Pinpoint the cell where the given text exists, returning its [x, y] midpoint coordinate. 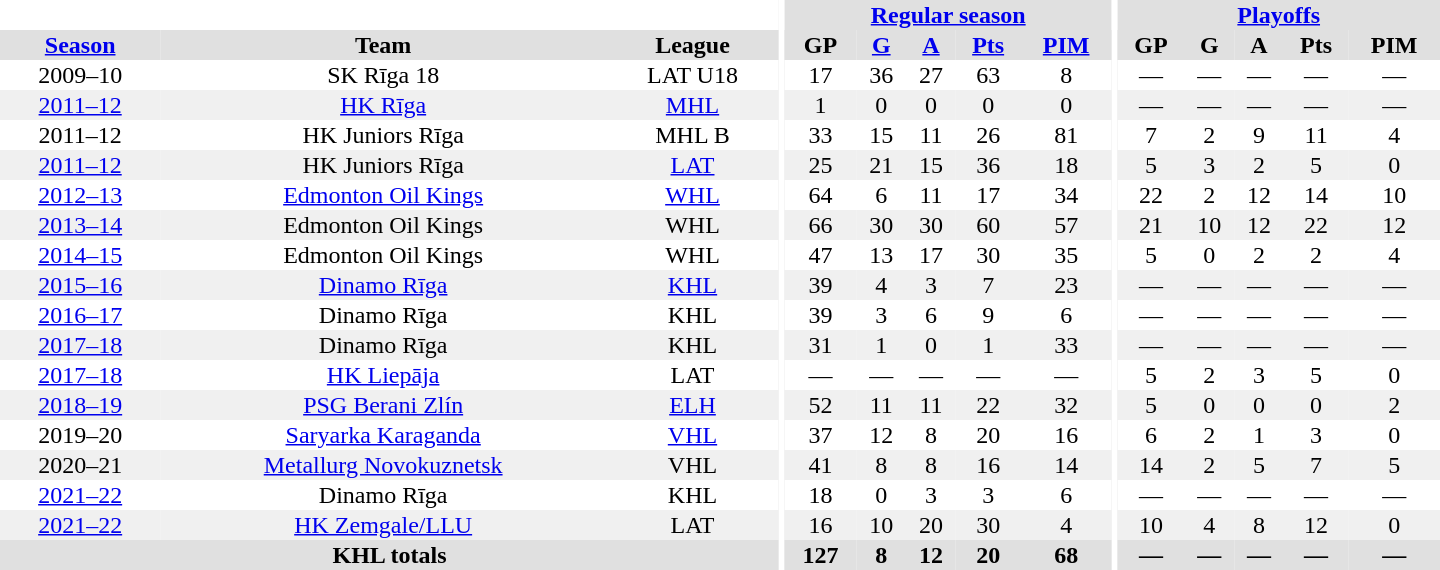
Regular season [948, 15]
32 [1066, 405]
HK Rīga [383, 105]
13 [881, 255]
Team [383, 45]
2016–17 [80, 315]
MHL [692, 105]
2020–21 [80, 465]
Metallurg Novokuznetsk [383, 465]
63 [988, 75]
26 [988, 135]
Saryarka Karaganda [383, 435]
57 [1066, 225]
23 [1066, 285]
66 [821, 225]
127 [821, 555]
PSG Berani Zlín [383, 405]
HK Liepāja [383, 375]
81 [1066, 135]
2012–13 [80, 195]
SK Rīga 18 [383, 75]
60 [988, 225]
25 [821, 165]
2014–15 [80, 255]
34 [1066, 195]
68 [1066, 555]
37 [821, 435]
KHL totals [390, 555]
Playoffs [1278, 15]
47 [821, 255]
2015–16 [80, 285]
2018–19 [80, 405]
ELH [692, 405]
52 [821, 405]
2009–10 [80, 75]
MHL B [692, 135]
League [692, 45]
64 [821, 195]
HK Zemgale/LLU [383, 525]
2013–14 [80, 225]
27 [931, 75]
35 [1066, 255]
31 [821, 345]
LAT U18 [692, 75]
2019–20 [80, 435]
41 [821, 465]
Season [80, 45]
